Pinpoint the cell where the given text exists, returning its [X, Y] midpoint coordinate. 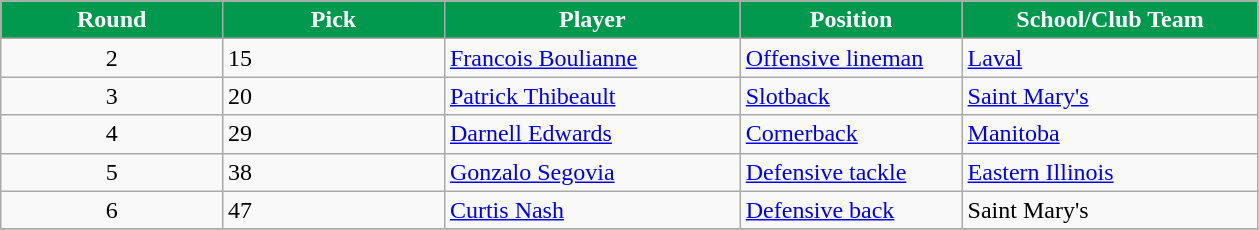
20 [334, 96]
Defensive tackle [851, 172]
38 [334, 172]
Eastern Illinois [1110, 172]
School/Club Team [1110, 20]
6 [112, 210]
15 [334, 58]
2 [112, 58]
Round [112, 20]
Defensive back [851, 210]
Pick [334, 20]
Manitoba [1110, 134]
4 [112, 134]
5 [112, 172]
Darnell Edwards [592, 134]
Laval [1110, 58]
47 [334, 210]
Gonzalo Segovia [592, 172]
Francois Boulianne [592, 58]
Player [592, 20]
Slotback [851, 96]
Curtis Nash [592, 210]
Cornerback [851, 134]
Offensive lineman [851, 58]
Patrick Thibeault [592, 96]
3 [112, 96]
29 [334, 134]
Position [851, 20]
